Find where the given text appears and provide that cell's center as (X, Y) coordinate. 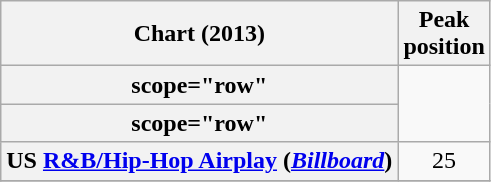
US R&B/Hip-Hop Airplay (Billboard) (200, 161)
Chart (2013) (200, 34)
25 (444, 161)
Peakposition (444, 34)
